Locate the cell with the specified text and output its (x, y) center coordinate. 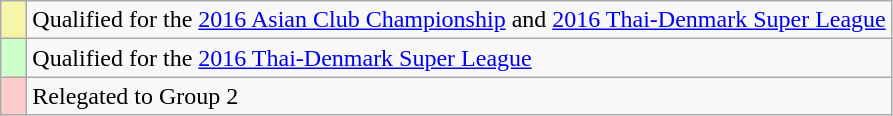
Qualified for the 2016 Asian Club Championship and 2016 Thai-Denmark Super League (459, 20)
Qualified for the 2016 Thai-Denmark Super League (459, 58)
Relegated to Group 2 (459, 96)
